Provide the [x, y] coordinate of the cell's center where the given text is located.  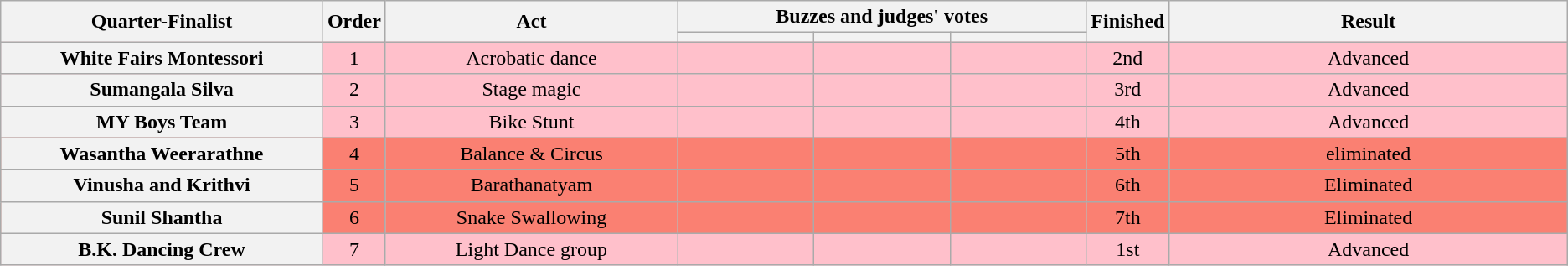
Vinusha and Krithvi [162, 185]
Wasantha Weerarathne [162, 154]
1 [353, 58]
5th [1127, 154]
7th [1127, 217]
Stage magic [531, 90]
White Fairs Montessori [162, 58]
4th [1127, 122]
Sunil Shantha [162, 217]
Buzzes and judges' votes [882, 17]
4 [353, 154]
MY Boys Team [162, 122]
6 [353, 217]
eliminated [1369, 154]
5 [353, 185]
1st [1127, 249]
Quarter-Finalist [162, 22]
6th [1127, 185]
7 [353, 249]
Bike Stunt [531, 122]
Sumangala Silva [162, 90]
Barathanatyam [531, 185]
Act [531, 22]
Finished [1127, 22]
3 [353, 122]
Balance & Circus [531, 154]
Snake Swallowing [531, 217]
3rd [1127, 90]
Order [353, 22]
2 [353, 90]
B.K. Dancing Crew [162, 249]
Acrobatic dance [531, 58]
Light Dance group [531, 249]
Result [1369, 22]
2nd [1127, 58]
